Identify which cell holds the provided text, then report its (X, Y) central coordinate. 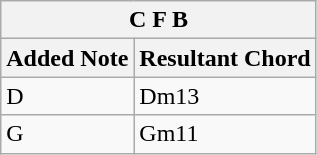
C F B (158, 20)
Dm13 (225, 96)
D (68, 96)
Added Note (68, 58)
G (68, 134)
Gm11 (225, 134)
Resultant Chord (225, 58)
